Return [x, y] of the center of cell containing provided text 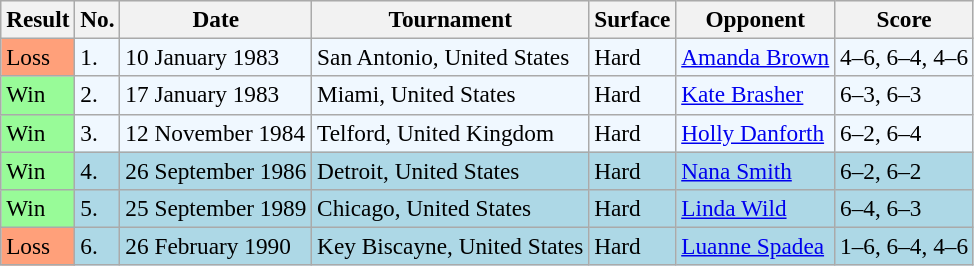
6–4, 6–3 [904, 208]
3. [98, 133]
26 September 1986 [216, 170]
Date [216, 19]
Telford, United Kingdom [450, 133]
4–6, 6–4, 4–6 [904, 57]
Kate Brasher [756, 95]
Surface [632, 19]
4. [98, 170]
10 January 1983 [216, 57]
Holly Danforth [756, 133]
Luanne Spadea [756, 246]
Result [38, 19]
Amanda Brown [756, 57]
Detroit, United States [450, 170]
25 September 1989 [216, 208]
No. [98, 19]
Nana Smith [756, 170]
26 February 1990 [216, 246]
1–6, 6–4, 4–6 [904, 246]
17 January 1983 [216, 95]
Linda Wild [756, 208]
12 November 1984 [216, 133]
2. [98, 95]
Opponent [756, 19]
Tournament [450, 19]
6. [98, 246]
6–2, 6–2 [904, 170]
Score [904, 19]
San Antonio, United States [450, 57]
Chicago, United States [450, 208]
6–2, 6–4 [904, 133]
6–3, 6–3 [904, 95]
5. [98, 208]
Miami, United States [450, 95]
1. [98, 57]
Key Biscayne, United States [450, 246]
